Locate the cell with the specified text and output its (x, y) center coordinate. 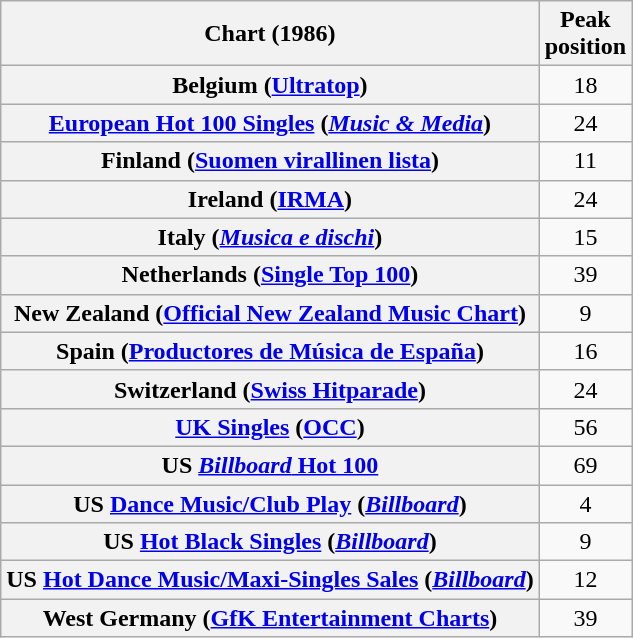
69 (585, 465)
Finland (Suomen virallinen lista) (270, 161)
12 (585, 580)
European Hot 100 Singles (Music & Media) (270, 123)
West Germany (GfK Entertainment Charts) (270, 618)
4 (585, 503)
Netherlands (Single Top 100) (270, 275)
Spain (Productores de Música de España) (270, 351)
16 (585, 351)
Chart (1986) (270, 34)
US Dance Music/Club Play (Billboard) (270, 503)
Peakposition (585, 34)
11 (585, 161)
Belgium (Ultratop) (270, 85)
US Billboard Hot 100 (270, 465)
Ireland (IRMA) (270, 199)
New Zealand (Official New Zealand Music Chart) (270, 313)
US Hot Dance Music/Maxi-Singles Sales (Billboard) (270, 580)
56 (585, 427)
Italy (Musica e dischi) (270, 237)
18 (585, 85)
15 (585, 237)
US Hot Black Singles (Billboard) (270, 542)
UK Singles (OCC) (270, 427)
Switzerland (Swiss Hitparade) (270, 389)
